Provide the [X, Y] coordinate of the cell's center where the given text is located.  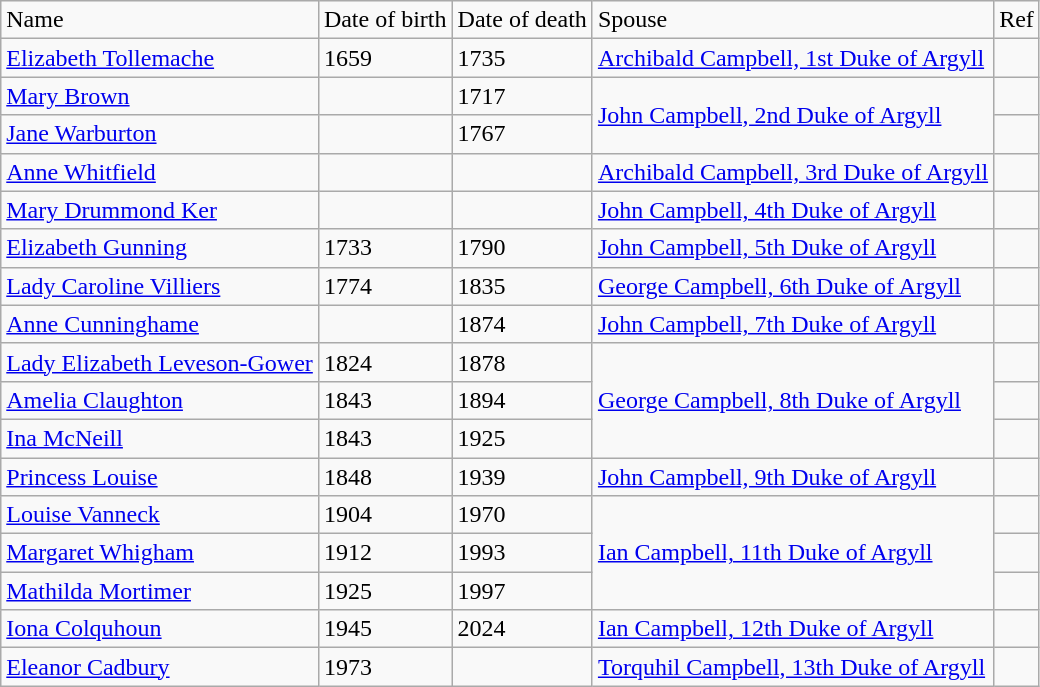
1912 [385, 553]
Anne Whitfield [160, 172]
Ina McNeill [160, 438]
1735 [522, 58]
Ref [1017, 20]
Mary Drummond Ker [160, 210]
George Campbell, 6th Duke of Argyll [792, 286]
Louise Vanneck [160, 515]
George Campbell, 8th Duke of Argyll [792, 400]
John Campbell, 2nd Duke of Argyll [792, 115]
Lady Caroline Villiers [160, 286]
Date of death [522, 20]
1835 [522, 286]
Ian Campbell, 12th Duke of Argyll [792, 629]
1874 [522, 324]
Elizabeth Tollemache [160, 58]
1790 [522, 248]
Torquhil Campbell, 13th Duke of Argyll [792, 667]
Name [160, 20]
Iona Colquhoun [160, 629]
Mary Brown [160, 96]
1848 [385, 477]
1733 [385, 248]
1774 [385, 286]
Princess Louise [160, 477]
1878 [522, 362]
1945 [385, 629]
1717 [522, 96]
1659 [385, 58]
Anne Cunninghame [160, 324]
John Campbell, 5th Duke of Argyll [792, 248]
1904 [385, 515]
John Campbell, 4th Duke of Argyll [792, 210]
John Campbell, 9th Duke of Argyll [792, 477]
John Campbell, 7th Duke of Argyll [792, 324]
2024 [522, 629]
Ian Campbell, 11th Duke of Argyll [792, 553]
1939 [522, 477]
Date of birth [385, 20]
Archibald Campbell, 3rd Duke of Argyll [792, 172]
Mathilda Mortimer [160, 591]
Margaret Whigham [160, 553]
1970 [522, 515]
Elizabeth Gunning [160, 248]
1824 [385, 362]
1997 [522, 591]
Lady Elizabeth Leveson-Gower [160, 362]
Spouse [792, 20]
Eleanor Cadbury [160, 667]
Amelia Claughton [160, 400]
Archibald Campbell, 1st Duke of Argyll [792, 58]
1993 [522, 553]
1973 [385, 667]
1767 [522, 134]
1894 [522, 400]
Jane Warburton [160, 134]
